Identify which cell holds the provided text, then report its [x, y] central coordinate. 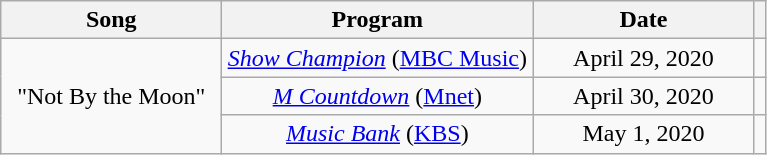
April 30, 2020 [644, 96]
Program [378, 20]
April 29, 2020 [644, 58]
"Not By the Moon" [112, 96]
Date [644, 20]
May 1, 2020 [644, 134]
Show Champion (MBC Music) [378, 58]
Song [112, 20]
Music Bank (KBS) [378, 134]
M Countdown (Mnet) [378, 96]
